Output the (x, y) coordinate of the center of the cell containing the given text.  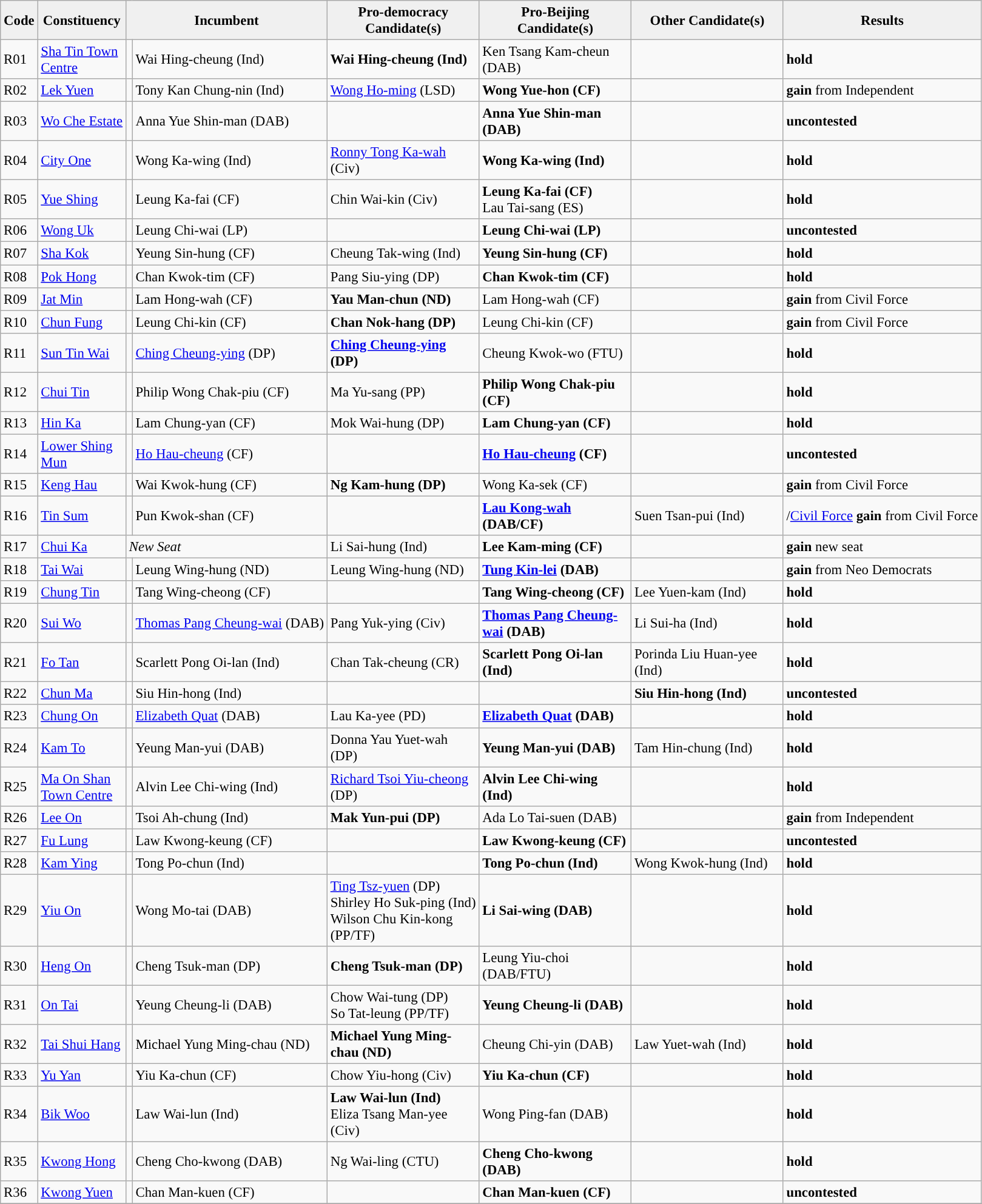
Porinda Liu Huan-yee (Ind) (707, 662)
Yiu On (82, 911)
R12 (19, 392)
Ken Tsang Kam-cheun (DAB) (556, 59)
Tsoi Ah-chung (Ind) (229, 817)
Tai Wai (82, 570)
Sha Tin Town Centre (82, 59)
Chow Yiu-hong (Civ) (403, 1075)
Wong Yue-hon (CF) (556, 90)
Li Sai-wing (DAB) (556, 911)
Sun Tin Wai (82, 353)
R14 (19, 453)
Heng On (82, 966)
Wong Ping-fan (DAB) (556, 1114)
R24 (19, 747)
Wong Ka-sek (CF) (556, 485)
R26 (19, 817)
Chow Wai-tung (DP)So Tat-leung (PP/TF) (403, 1005)
Wong Uk (82, 231)
Ng Wai-ling (CTU) (403, 1162)
Chui Tin (82, 392)
Leung Ka-fai (CF)Lau Tai-sang (ES) (556, 200)
Wong Mo-tai (DAB) (229, 911)
Chui Ka (82, 547)
Wai Kwok-hung (CF) (229, 485)
Sui Wo (82, 623)
Bik Woo (82, 1114)
Law Yuet-wah (Ind) (707, 1044)
R13 (19, 423)
Lau Ka-yee (PD) (403, 717)
R25 (19, 787)
Constituency (82, 21)
Kwong Yuen (82, 1192)
Chun Fung (82, 322)
New Seat (227, 547)
R35 (19, 1162)
R22 (19, 694)
Yue Shing (82, 200)
Kam To (82, 747)
Lee Yuen-kam (Ind) (707, 592)
City One (82, 160)
R11 (19, 353)
R01 (19, 59)
Lek Yuen (82, 90)
Jat Min (82, 299)
Li Sui-ha (Ind) (707, 623)
R20 (19, 623)
Tam Hin-chung (Ind) (707, 747)
Wong Kwok-hung (Ind) (707, 863)
Results (882, 21)
R21 (19, 662)
Tai Shui Hang (82, 1044)
Chin Wai-kin (Civ) (403, 200)
Pro-democracy Candidate(s) (403, 21)
Cheung Tak-wing (Ind) (403, 253)
Ronny Tong Ka-wah (Civ) (403, 160)
R30 (19, 966)
Tin Sum (82, 515)
Tony Kan Chung-nin (Ind) (229, 90)
Leung Yiu-choi (DAB/FTU) (556, 966)
/Civil Force gain from Civil Force (882, 515)
Chun Ma (82, 694)
Pun Kwok-shan (CF) (229, 515)
R03 (19, 121)
Other Candidate(s) (707, 21)
Pro-Beijing Candidate(s) (556, 21)
Chung On (82, 717)
R07 (19, 253)
Cheung Kwok-wo (FTU) (556, 353)
R32 (19, 1044)
R19 (19, 592)
Lower Shing Mun (82, 453)
On Tai (82, 1005)
R06 (19, 231)
R15 (19, 485)
gain new seat (882, 547)
Suen Tsan-pui (Ind) (707, 515)
Fo Tan (82, 662)
R08 (19, 276)
R33 (19, 1075)
Lee Kam-ming (CF) (556, 547)
R34 (19, 1114)
Pang Siu-ying (DP) (403, 276)
R17 (19, 547)
Hin Ka (82, 423)
Chung Tin (82, 592)
Pang Yuk-ying (Civ) (403, 623)
R31 (19, 1005)
Li Sai-hung (Ind) (403, 547)
Richard Tsoi Yiu-cheong (DP) (403, 787)
Ada Lo Tai-suen (DAB) (556, 817)
Ma Yu-sang (PP) (403, 392)
R29 (19, 911)
Law Wai-lun (Ind) (229, 1114)
Kam Ying (82, 863)
Chan Nok-hang (DP) (403, 322)
Donna Yau Yuet-wah (DP) (403, 747)
Code (19, 21)
Ma On Shan Town Centre (82, 787)
Law Wai-lun (Ind) Eliza Tsang Man-yee (Civ) (403, 1114)
Mak Yun-pui (DP) (403, 817)
Tung Kin-lei (DAB) (556, 570)
Lau Kong-wah (DAB/CF) (556, 515)
Ting Tsz-yuen (DP) Shirley Ho Suk-ping (Ind)Wilson Chu Kin-kong (PP/TF) (403, 911)
R10 (19, 322)
R09 (19, 299)
Wo Che Estate (82, 121)
R16 (19, 515)
Wong Ho-ming (LSD) (403, 90)
Kwong Hong (82, 1162)
Chan Tak-cheung (CR) (403, 662)
R18 (19, 570)
Yau Man-chun (ND) (403, 299)
Mok Wai-hung (DP) (403, 423)
gain from Neo Democrats (882, 570)
R27 (19, 840)
Lee On (82, 817)
Sha Kok (82, 253)
Pok Hong (82, 276)
Leung Ka-fai (CF) (229, 200)
Cheung Chi-yin (DAB) (556, 1044)
R23 (19, 717)
Keng Hau (82, 485)
Ng Kam-hung (DP) (403, 485)
R04 (19, 160)
R28 (19, 863)
Yu Yan (82, 1075)
R36 (19, 1192)
Fu Lung (82, 840)
R05 (19, 200)
R02 (19, 90)
Incumbent (227, 21)
